Locate the cell with the specified text and output its [X, Y] center coordinate. 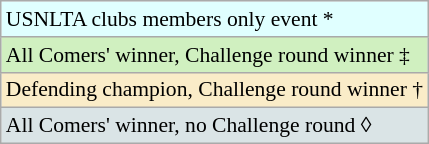
All Comers' winner, no Challenge round ◊ [214, 126]
USNLTA clubs members only event * [214, 19]
All Comers' winner, Challenge round winner ‡ [214, 55]
Defending champion, Challenge round winner † [214, 90]
